Find where the given text appears and provide that cell's center as [x, y] coordinate. 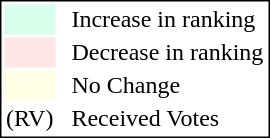
(RV) [29, 119]
No Change [168, 85]
Increase in ranking [168, 19]
Decrease in ranking [168, 53]
Received Votes [168, 119]
